Scan for the cell matching the given text and deliver its [x, y] coordinate at center. 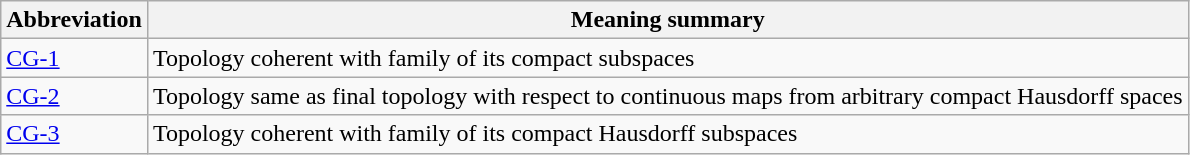
Abbreviation [74, 20]
CG-2 [74, 96]
Topology coherent with family of its compact subspaces [668, 58]
Topology coherent with family of its compact Hausdorff subspaces [668, 134]
Topology same as final topology with respect to continuous maps from arbitrary compact Hausdorff spaces [668, 96]
Meaning summary [668, 20]
CG-1 [74, 58]
CG-3 [74, 134]
